Pinpoint the cell where the given text exists, returning its (X, Y) midpoint coordinate. 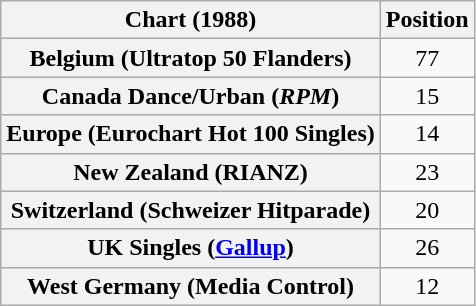
15 (427, 96)
Canada Dance/Urban (RPM) (191, 96)
77 (427, 58)
26 (427, 248)
Belgium (Ultratop 50 Flanders) (191, 58)
Switzerland (Schweizer Hitparade) (191, 210)
West Germany (Media Control) (191, 286)
Position (427, 20)
Europe (Eurochart Hot 100 Singles) (191, 134)
23 (427, 172)
20 (427, 210)
14 (427, 134)
12 (427, 286)
Chart (1988) (191, 20)
UK Singles (Gallup) (191, 248)
New Zealand (RIANZ) (191, 172)
